Output the [X, Y] coordinate of the center of the cell containing the given text.  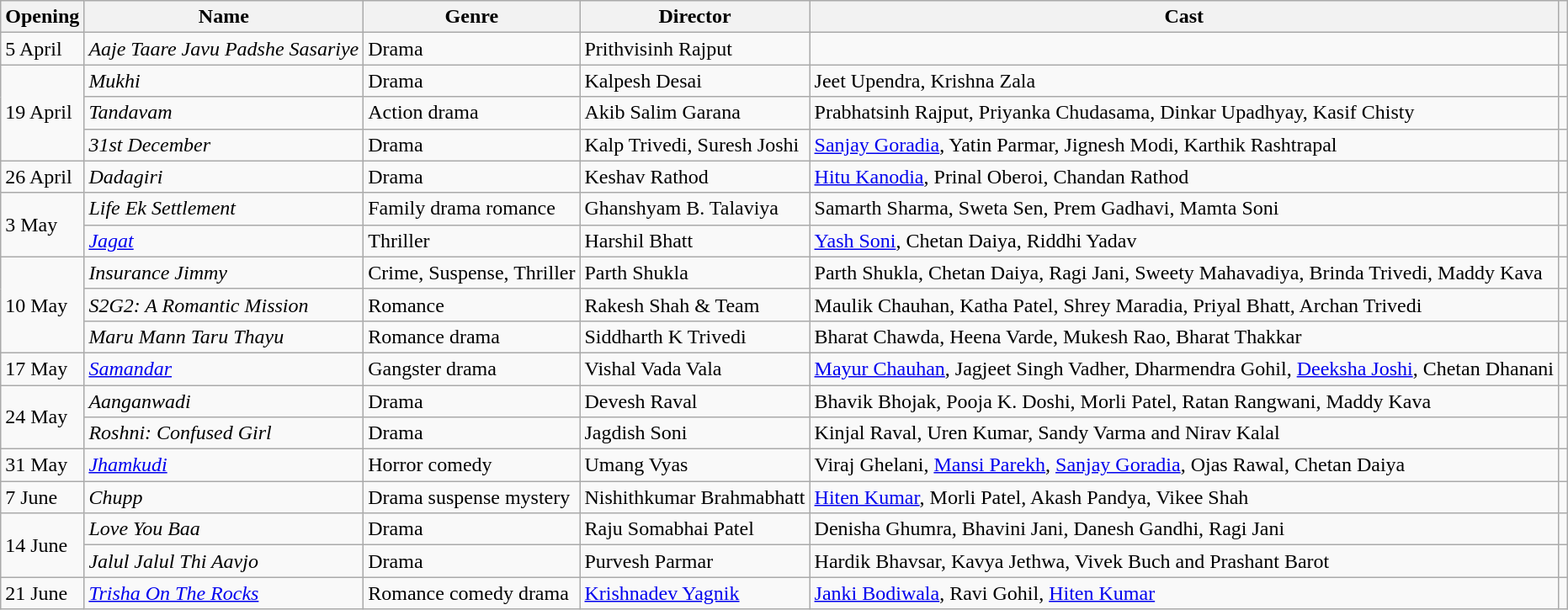
Kalp Trivedi, Suresh Joshi [695, 145]
Purvesh Parmar [695, 561]
Samandar [224, 369]
Prabhatsinh Rajput, Priyanka Chudasama, Dinkar Upadhyay, Kasif Chisty [1183, 113]
Love You Baa [224, 529]
Romance comedy drama [471, 593]
21 June [42, 593]
Umang Vyas [695, 465]
Denisha Ghumra, Bhavini Jani, Danesh Gandhi, Ragi Jani [1183, 529]
Crime, Suspense, Thriller [471, 273]
Samarth Sharma, Sweta Sen, Prem Gadhavi, Mamta Soni [1183, 209]
Kinjal Raval, Uren Kumar, Sandy Varma and Nirav Kalal [1183, 433]
Maru Mann Taru Thayu [224, 337]
Mayur Chauhan, Jagjeet Singh Vadher, Dharmendra Gohil, Deeksha Joshi, Chetan Dhanani [1183, 369]
Jalul Jalul Thi Aavjo [224, 561]
Bhavik Bhojak, Pooja K. Doshi, Morli Patel, Ratan Rangwani, Maddy Kava [1183, 401]
Action drama [471, 113]
Hardik Bhavsar, Kavya Jethwa, Vivek Buch and Prashant Barot [1183, 561]
Parth Shukla [695, 273]
Bharat Chawda, Heena Varde, Mukesh Rao, Bharat Thakkar [1183, 337]
Vishal Vada Vala [695, 369]
Raju Somabhai Patel [695, 529]
14 June [42, 545]
S2G2: A Romantic Mission [224, 305]
Jagat [224, 241]
Viraj Ghelani, Mansi Parekh, Sanjay Goradia, Ojas Rawal, Chetan Daiya [1183, 465]
31st December [224, 145]
Romance [471, 305]
Yash Soni, Chetan Daiya, Riddhi Yadav [1183, 241]
Akib Salim Garana [695, 113]
Trisha On The Rocks [224, 593]
Parth Shukla, Chetan Daiya, Ragi Jani, Sweety Mahavadiya, Brinda Trivedi, Maddy Kava [1183, 273]
Hitu Kanodia, Prinal Oberoi, Chandan Rathod [1183, 177]
17 May [42, 369]
Genre [471, 17]
Prithvisinh Rajput [695, 49]
Kalpesh Desai [695, 81]
Jhamkudi [224, 465]
Life Ek Settlement [224, 209]
Hiten Kumar, Morli Patel, Akash Pandya, Vikee Shah [1183, 497]
Romance drama [471, 337]
Devesh Raval [695, 401]
Maulik Chauhan, Katha Patel, Shrey Maradia, Priyal Bhatt, Archan Trivedi [1183, 305]
24 May [42, 417]
Chupp [224, 497]
Insurance Jimmy [224, 273]
Cast [1183, 17]
Gangster drama [471, 369]
Drama suspense mystery [471, 497]
19 April [42, 113]
Family drama romance [471, 209]
Keshav Rathod [695, 177]
Jagdish Soni [695, 433]
Krishnadev Yagnik [695, 593]
Jeet Upendra, Krishna Zala [1183, 81]
Aanganwadi [224, 401]
26 April [42, 177]
Aaje Taare Javu Padshe Sasariye [224, 49]
Rakesh Shah & Team [695, 305]
7 June [42, 497]
Sanjay Goradia, Yatin Parmar, Jignesh Modi, Karthik Rashtrapal [1183, 145]
Thriller [471, 241]
Nishithkumar Brahmabhatt [695, 497]
5 April [42, 49]
Tandavam [224, 113]
Dadagiri [224, 177]
Mukhi [224, 81]
10 May [42, 305]
Harshil Bhatt [695, 241]
Name [224, 17]
31 May [42, 465]
Roshni: Confused Girl [224, 433]
3 May [42, 225]
Siddharth K Trivedi [695, 337]
Janki Bodiwala, Ravi Gohil, Hiten Kumar [1183, 593]
Opening [42, 17]
Director [695, 17]
Ghanshyam B. Talaviya [695, 209]
Horror comedy [471, 465]
